Detect which cell encompasses the target text, then output its (x, y) center coordinate. 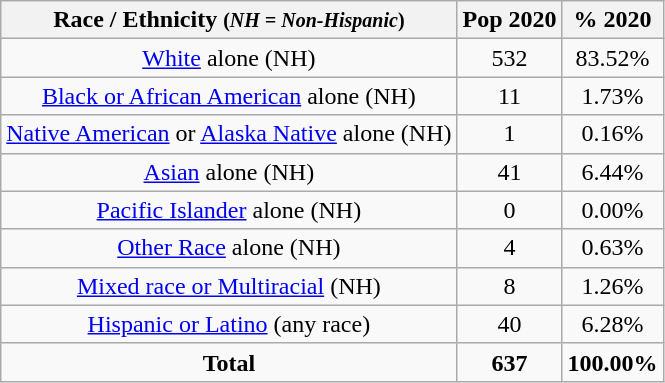
40 (510, 324)
1.73% (612, 96)
6.44% (612, 172)
8 (510, 286)
Race / Ethnicity (NH = Non-Hispanic) (229, 20)
Native American or Alaska Native alone (NH) (229, 134)
Total (229, 362)
4 (510, 248)
637 (510, 362)
Pacific Islander alone (NH) (229, 210)
0.00% (612, 210)
6.28% (612, 324)
100.00% (612, 362)
Pop 2020 (510, 20)
83.52% (612, 58)
White alone (NH) (229, 58)
0.16% (612, 134)
532 (510, 58)
1 (510, 134)
0 (510, 210)
% 2020 (612, 20)
41 (510, 172)
1.26% (612, 286)
Other Race alone (NH) (229, 248)
Black or African American alone (NH) (229, 96)
11 (510, 96)
Asian alone (NH) (229, 172)
Mixed race or Multiracial (NH) (229, 286)
Hispanic or Latino (any race) (229, 324)
0.63% (612, 248)
